Scan for the cell matching the given text and deliver its [x, y] coordinate at center. 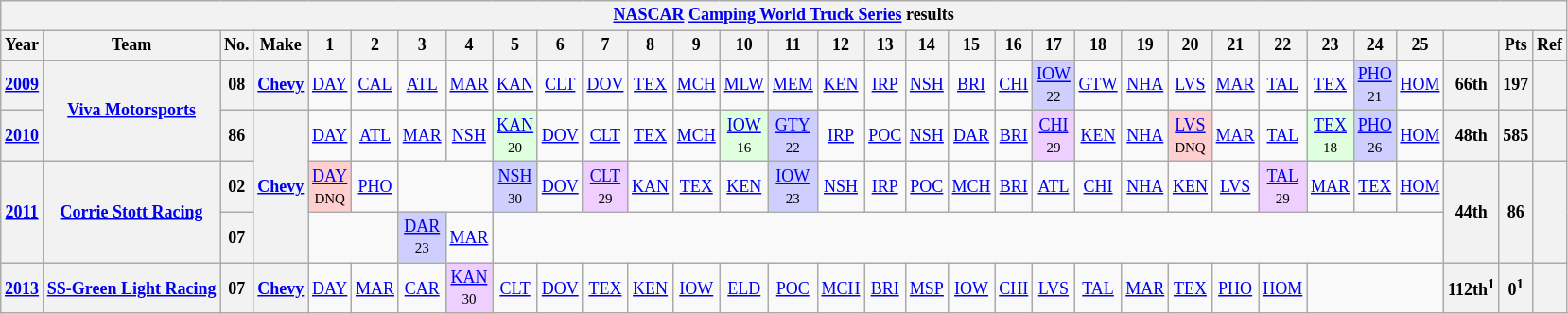
10 [743, 45]
KAN20 [515, 136]
GTW [1098, 85]
MSP [927, 288]
CLT29 [605, 186]
CHI29 [1054, 136]
Team [131, 45]
DAYDNQ [330, 186]
44th [1472, 212]
Ref [1550, 45]
IOW16 [743, 136]
DAR23 [422, 237]
PHO26 [1375, 136]
5 [515, 45]
15 [971, 45]
2 [375, 45]
112th1 [1472, 288]
TEX18 [1331, 136]
MEM [793, 85]
21 [1235, 45]
Year [23, 45]
PHO21 [1375, 85]
ELD [743, 288]
01 [1516, 288]
25 [1420, 45]
20 [1191, 45]
No. [236, 45]
08 [236, 85]
24 [1375, 45]
585 [1516, 136]
KAN30 [469, 288]
2013 [23, 288]
8 [651, 45]
NASCAR Camping World Truck Series results [784, 15]
NSH30 [515, 186]
17 [1054, 45]
DAR [971, 136]
19 [1145, 45]
1 [330, 45]
2011 [23, 212]
Make [281, 45]
GTY22 [793, 136]
6 [560, 45]
18 [1098, 45]
7 [605, 45]
CAR [422, 288]
48th [1472, 136]
16 [1014, 45]
Pts [1516, 45]
Viva Motorsports [131, 110]
66th [1472, 85]
197 [1516, 85]
IOW23 [793, 186]
MLW [743, 85]
2009 [23, 85]
22 [1282, 45]
CAL [375, 85]
12 [841, 45]
3 [422, 45]
9 [696, 45]
2010 [23, 136]
4 [469, 45]
14 [927, 45]
SS-Green Light Racing [131, 288]
23 [1331, 45]
02 [236, 186]
11 [793, 45]
LVSDNQ [1191, 136]
13 [885, 45]
IOW22 [1054, 85]
TAL29 [1282, 186]
Corrie Stott Racing [131, 212]
